Provide the [x, y] coordinate of the cell's center where the given text is located.  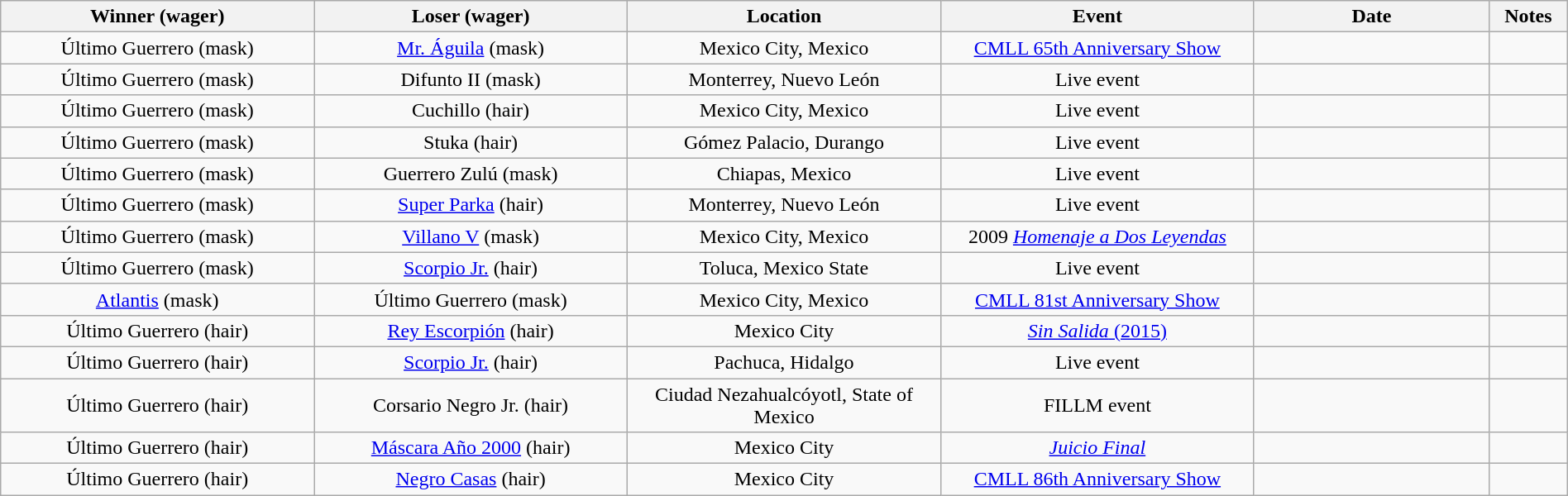
Ciudad Nezahualcóyotl, State of Mexico [784, 405]
FILLM event [1097, 405]
Corsario Negro Jr. (hair) [471, 405]
Cuchillo (hair) [471, 111]
Atlantis (mask) [157, 299]
Rey Escorpión (hair) [471, 331]
Stuka (hair) [471, 142]
Máscara Año 2000 (hair) [471, 448]
CMLL 81st Anniversary Show [1097, 299]
Negro Casas (hair) [471, 479]
Toluca, Mexico State [784, 268]
Gómez Palacio, Durango [784, 142]
Difunto II (mask) [471, 79]
2009 Homenaje a Dos Leyendas [1097, 236]
Chiapas, Mexico [784, 174]
Villano V (mask) [471, 236]
Location [784, 17]
Pachuca, Hidalgo [784, 362]
Guerrero Zulú (mask) [471, 174]
Date [1371, 17]
CMLL 65th Anniversary Show [1097, 48]
Juicio Final [1097, 448]
CMLL 86th Anniversary Show [1097, 479]
Winner (wager) [157, 17]
Super Parka (hair) [471, 205]
Event [1097, 17]
Mr. Águila (mask) [471, 48]
Loser (wager) [471, 17]
Sin Salida (2015) [1097, 331]
Notes [1528, 17]
